Identify which cell holds the provided text, then report its [x, y] central coordinate. 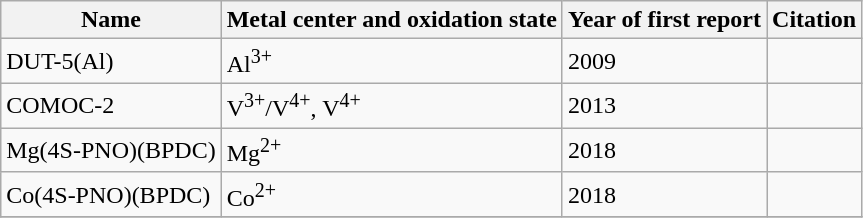
COMOC-2 [111, 106]
Co2+ [392, 194]
Year of first report [664, 20]
Citation [814, 20]
Metal center and oxidation state [392, 20]
Mg(4S-PNO)(BPDC) [111, 150]
Mg2+ [392, 150]
DUT-5(Al) [111, 62]
Name [111, 20]
2013 [664, 106]
V3+/V4+, V4+ [392, 106]
Al3+ [392, 62]
Co(4S-PNO)(BPDC) [111, 194]
2009 [664, 62]
